For the text-containing cell, return its midpoint in (X, Y) coordinate format. 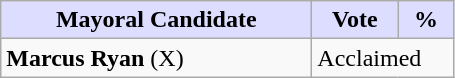
Vote (355, 20)
Mayoral Candidate (156, 20)
Marcus Ryan (X) (156, 58)
% (426, 20)
Acclaimed (383, 58)
